Pinpoint the cell where the given text exists, returning its (X, Y) midpoint coordinate. 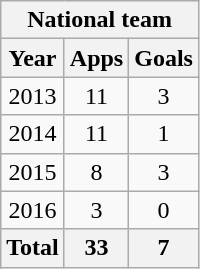
2014 (33, 134)
Total (33, 248)
2015 (33, 172)
2016 (33, 210)
2013 (33, 96)
National team (100, 20)
Apps (96, 58)
8 (96, 172)
33 (96, 248)
1 (164, 134)
7 (164, 248)
0 (164, 210)
Goals (164, 58)
Year (33, 58)
